Locate the cell with the specified text and output its (x, y) center coordinate. 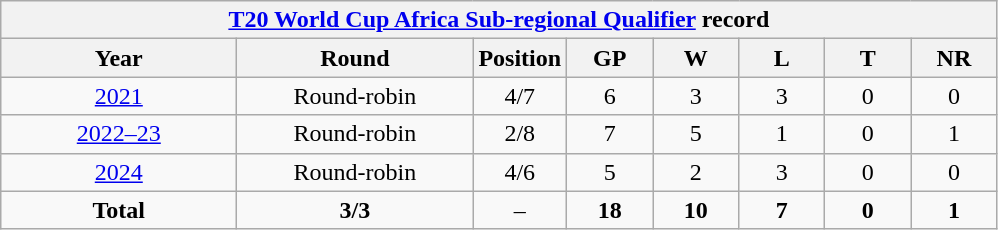
2/8 (520, 134)
10 (696, 210)
L (782, 58)
Year (119, 58)
4/7 (520, 96)
T (868, 58)
– (520, 210)
4/6 (520, 172)
2022–23 (119, 134)
2021 (119, 96)
GP (610, 58)
2024 (119, 172)
2 (696, 172)
NR (954, 58)
18 (610, 210)
6 (610, 96)
W (696, 58)
Total (119, 210)
3/3 (355, 210)
T20 World Cup Africa Sub-regional Qualifier record (499, 20)
Round (355, 58)
Position (520, 58)
